Determine the (X, Y) coordinate at the center of the cell enclosing the given text.  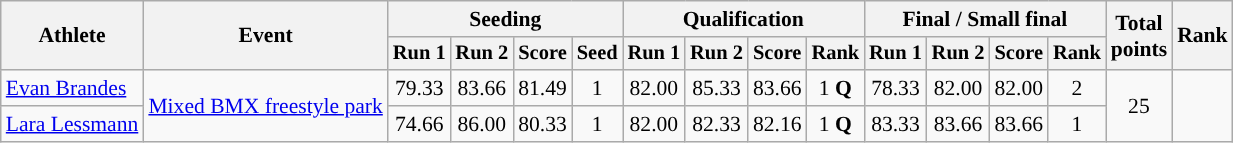
82.33 (716, 124)
79.33 (420, 88)
Seed (598, 54)
Lara Lessmann (72, 124)
Seeding (506, 19)
Final / Small final (985, 19)
25 (1140, 106)
82.16 (778, 124)
Event (266, 36)
85.33 (716, 88)
Evan Brandes (72, 88)
81.49 (542, 88)
Qualification (744, 19)
Mixed BMX freestyle park (266, 106)
Totalpoints (1140, 36)
Athlete (72, 36)
80.33 (542, 124)
2 (1077, 88)
86.00 (482, 124)
78.33 (896, 88)
83.33 (896, 124)
74.66 (420, 124)
